Locate the cell with the specified text and output its [x, y] center coordinate. 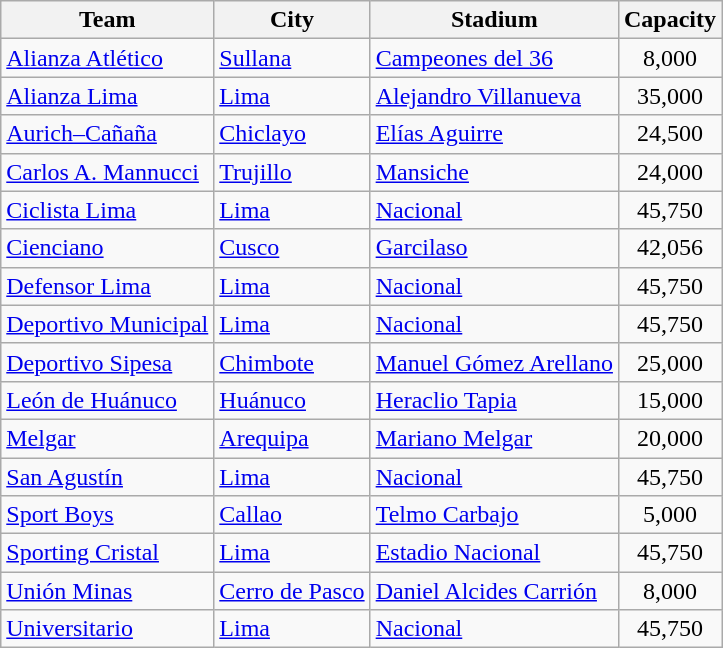
Huánuco [292, 400]
Cusco [292, 248]
42,056 [670, 248]
Garcilaso [494, 248]
Capacity [670, 20]
Sullana [292, 58]
León de Huánuco [108, 400]
Alianza Lima [108, 96]
Unión Minas [108, 591]
Trujillo [292, 172]
Arequipa [292, 438]
Carlos A. Mannucci [108, 172]
Ciclista Lima [108, 210]
Alianza Atlético [108, 58]
Sporting Cristal [108, 553]
Cienciano [108, 248]
Stadium [494, 20]
Elías Aguirre [494, 134]
25,000 [670, 362]
Deportivo Sipesa [108, 362]
35,000 [670, 96]
20,000 [670, 438]
City [292, 20]
Heraclio Tapia [494, 400]
Daniel Alcides Carrión [494, 591]
Mariano Melgar [494, 438]
24,000 [670, 172]
Callao [292, 515]
Mansiche [494, 172]
Telmo Carbajo [494, 515]
Campeones del 36 [494, 58]
Melgar [108, 438]
Cerro de Pasco [292, 591]
Aurich–Cañaña [108, 134]
24,500 [670, 134]
Chiclayo [292, 134]
15,000 [670, 400]
Manuel Gómez Arellano [494, 362]
Defensor Lima [108, 286]
Chimbote [292, 362]
Team [108, 20]
San Agustín [108, 477]
Sport Boys [108, 515]
Estadio Nacional [494, 553]
Universitario [108, 629]
Alejandro Villanueva [494, 96]
5,000 [670, 515]
Deportivo Municipal [108, 324]
